Return [x, y] of the center of cell containing provided text 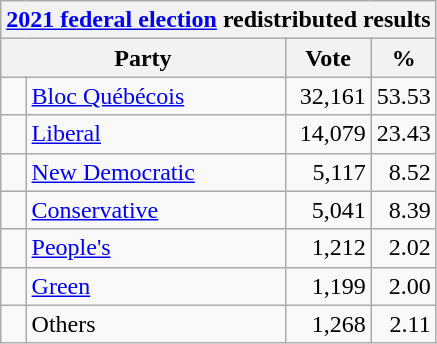
2.02 [404, 248]
New Democratic [156, 172]
14,079 [328, 134]
Vote [328, 58]
8.39 [404, 210]
2021 federal election redistributed results [218, 20]
23.43 [404, 134]
Green [156, 286]
5,041 [328, 210]
% [404, 58]
1,212 [328, 248]
5,117 [328, 172]
1,199 [328, 286]
2.00 [404, 286]
2.11 [404, 324]
Bloc Québécois [156, 96]
8.52 [404, 172]
Party [143, 58]
Others [156, 324]
Conservative [156, 210]
Liberal [156, 134]
53.53 [404, 96]
32,161 [328, 96]
People's [156, 248]
1,268 [328, 324]
